Capture the cell that displays the provided text and extract its [X, Y] central coordinate. 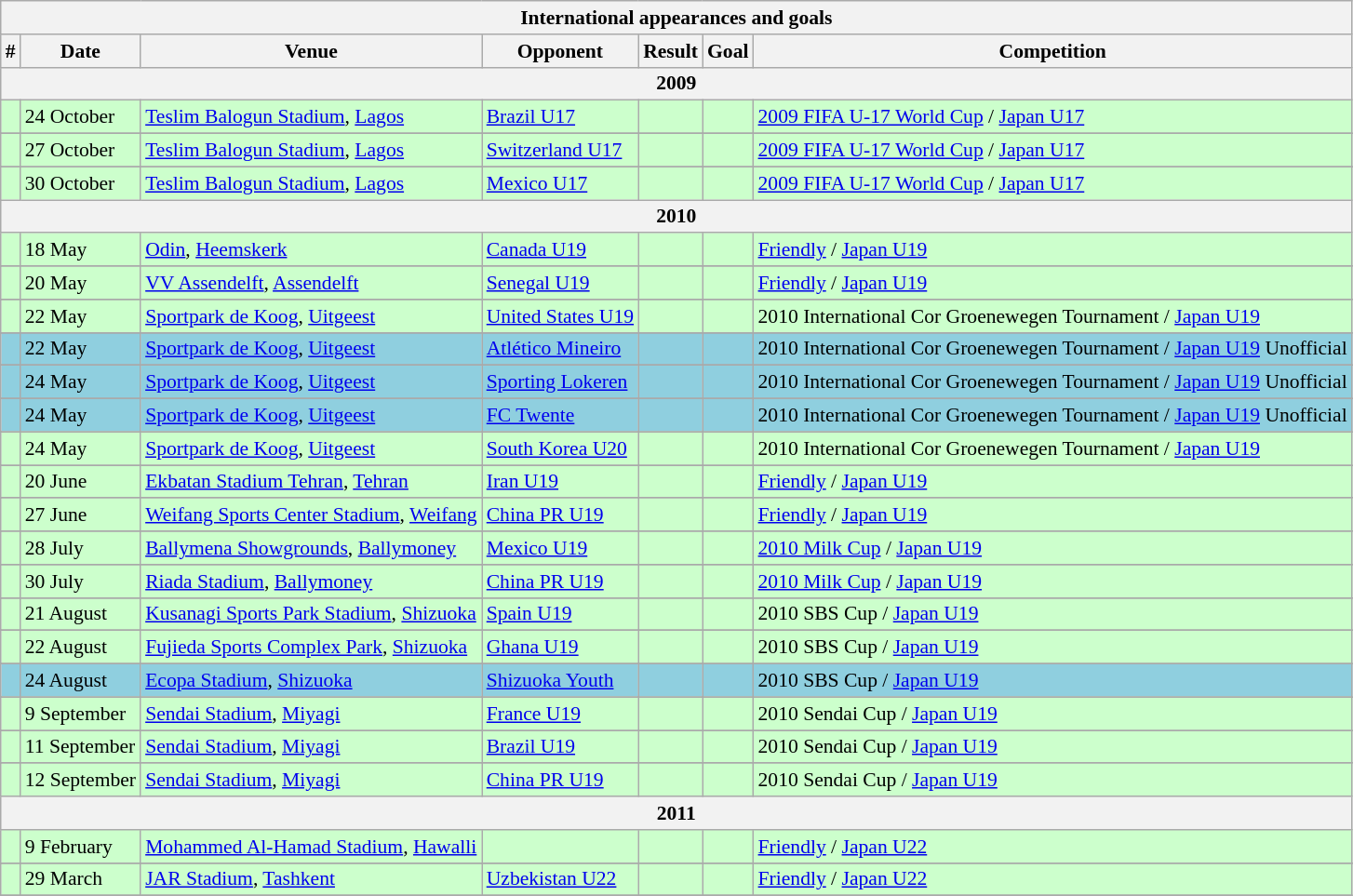
Iran U19 [560, 482]
Brazil U17 [560, 117]
27 October [80, 151]
Atlético Mineiro [560, 349]
JAR Stadium, Tashkent [311, 879]
30 July [80, 582]
Competition [1053, 51]
Uzbekistan U22 [560, 879]
20 May [80, 283]
Result [670, 51]
VV Assendelft, Assendelft [311, 283]
Fujieda Sports Complex Park, Shizuoka [311, 648]
11 September [80, 747]
International appearances and goals [676, 18]
Mohammed Al-Hamad Stadium, Hawalli [311, 847]
Goal [728, 51]
Ghana U19 [560, 648]
Riada Stadium, Ballymoney [311, 582]
Senegal U19 [560, 283]
Opponent [560, 51]
Kusanagi Sports Park Stadium, Shizuoka [311, 614]
Ekbatan Stadium Tehran, Tehran [311, 482]
Canada U19 [560, 250]
# [11, 51]
South Korea U20 [560, 448]
9 February [80, 847]
Switzerland U17 [560, 151]
Venue [311, 51]
21 August [80, 614]
2010 [676, 217]
9 September [80, 714]
12 September [80, 781]
Ballymena Showgrounds, Ballymoney [311, 548]
United States U19 [560, 316]
2011 [676, 813]
Mexico U17 [560, 183]
20 June [80, 482]
29 March [80, 879]
Shizuoka Youth [560, 681]
Odin, Heemskerk [311, 250]
18 May [80, 250]
Mexico U19 [560, 548]
24 October [80, 117]
27 June [80, 515]
France U19 [560, 714]
24 August [80, 681]
28 July [80, 548]
Date [80, 51]
Brazil U19 [560, 747]
Weifang Sports Center Stadium, Weifang [311, 515]
Ecopa Stadium, Shizuoka [311, 681]
FC Twente [560, 416]
Sporting Lokeren [560, 382]
30 October [80, 183]
Spain U19 [560, 614]
22 August [80, 648]
2009 [676, 84]
